Locate the cell with the specified text and output its (X, Y) center coordinate. 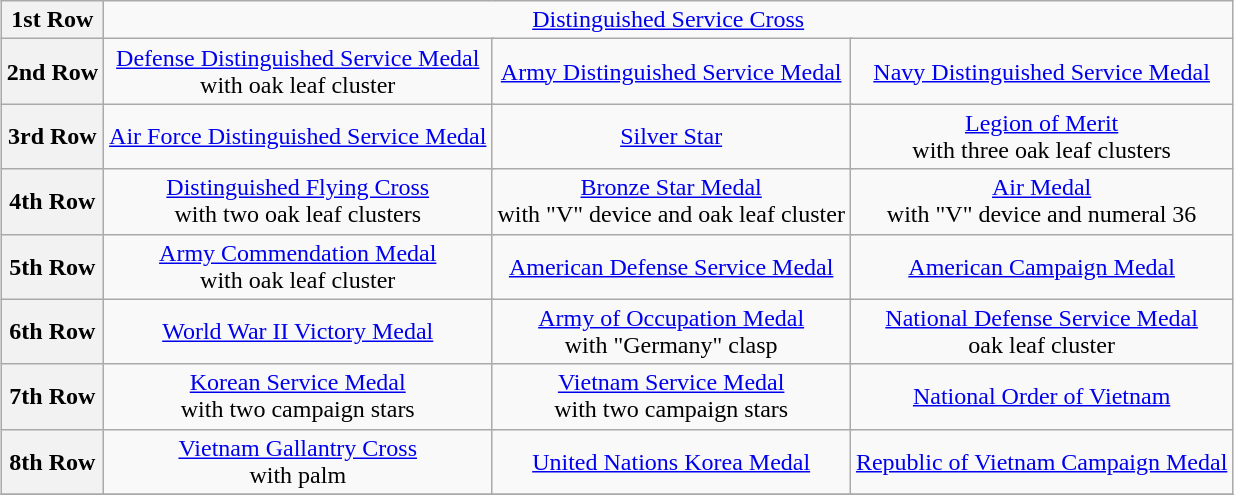
Korean Service Medalwith two campaign stars (298, 396)
5th Row (52, 266)
3rd Row (52, 136)
Silver Star (672, 136)
Vietnam Gallantry Crosswith palm (298, 462)
7th Row (52, 396)
National Order of Vietnam (1041, 396)
Air Force Distinguished Service Medal (298, 136)
Distinguished Service Cross (668, 20)
Distinguished Flying Crosswith two oak leaf clusters (298, 202)
6th Row (52, 332)
American Campaign Medal (1041, 266)
Defense Distinguished Service Medal with oak leaf cluster (298, 72)
National Defense Service Medaloak leaf cluster (1041, 332)
Republic of Vietnam Campaign Medal (1041, 462)
4th Row (52, 202)
World War II Victory Medal (298, 332)
1st Row (52, 20)
Army Distinguished Service Medal (672, 72)
Bronze Star Medalwith "V" device and oak leaf cluster (672, 202)
2nd Row (52, 72)
United Nations Korea Medal (672, 462)
Vietnam Service Medalwith two campaign stars (672, 396)
Army Commendation Medalwith oak leaf cluster (298, 266)
Army of Occupation Medalwith "Germany" clasp (672, 332)
Legion of Meritwith three oak leaf clusters (1041, 136)
American Defense Service Medal (672, 266)
8th Row (52, 462)
Air Medalwith "V" device and numeral 36 (1041, 202)
Navy Distinguished Service Medal (1041, 72)
